Identify which cell holds the provided text, then report its (x, y) central coordinate. 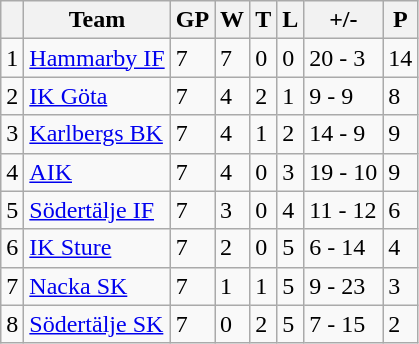
Nacka SK (97, 286)
W (232, 20)
6 - 14 (344, 248)
Karlbergs BK (97, 134)
11 - 12 (344, 210)
IK Sture (97, 248)
7 - 15 (344, 324)
Södertälje IF (97, 210)
Södertälje SK (97, 324)
9 - 9 (344, 96)
Team (97, 20)
9 - 23 (344, 286)
20 - 3 (344, 58)
T (264, 20)
P (400, 20)
GP (192, 20)
14 - 9 (344, 134)
Hammarby IF (97, 58)
14 (400, 58)
+/- (344, 20)
19 - 10 (344, 172)
IK Göta (97, 96)
L (290, 20)
AIK (97, 172)
